Capture the cell that displays the provided text and extract its (X, Y) central coordinate. 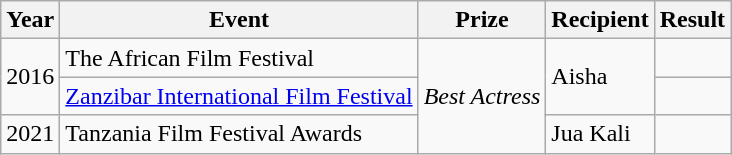
Tanzania Film Festival Awards (239, 134)
Event (239, 20)
Best Actress (482, 96)
Jua Kali (600, 134)
2021 (30, 134)
Zanzibar International Film Festival (239, 96)
The African Film Festival (239, 58)
2016 (30, 77)
Result (692, 20)
Recipient (600, 20)
Prize (482, 20)
Aisha (600, 77)
Year (30, 20)
